Extract the (x, y) coordinate from the center of the cell holding the provided text.  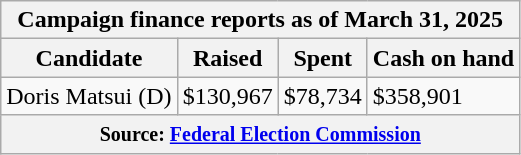
Source: Federal Election Commission (260, 134)
$130,967 (228, 96)
Campaign finance reports as of March 31, 2025 (260, 20)
Candidate (89, 58)
$78,734 (322, 96)
$358,901 (443, 96)
Spent (322, 58)
Doris Matsui (D) (89, 96)
Raised (228, 58)
Cash on hand (443, 58)
